Return [X, Y] of the center of cell containing provided text 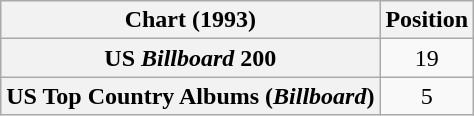
5 [427, 96]
US Top Country Albums (Billboard) [190, 96]
US Billboard 200 [190, 58]
Chart (1993) [190, 20]
Position [427, 20]
19 [427, 58]
